Detect which cell encompasses the target text, then output its [X, Y] center coordinate. 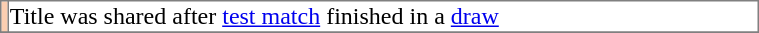
Title was shared after test match finished in a draw [383, 17]
